Output the (X, Y) coordinate of the center of the cell containing the given text.  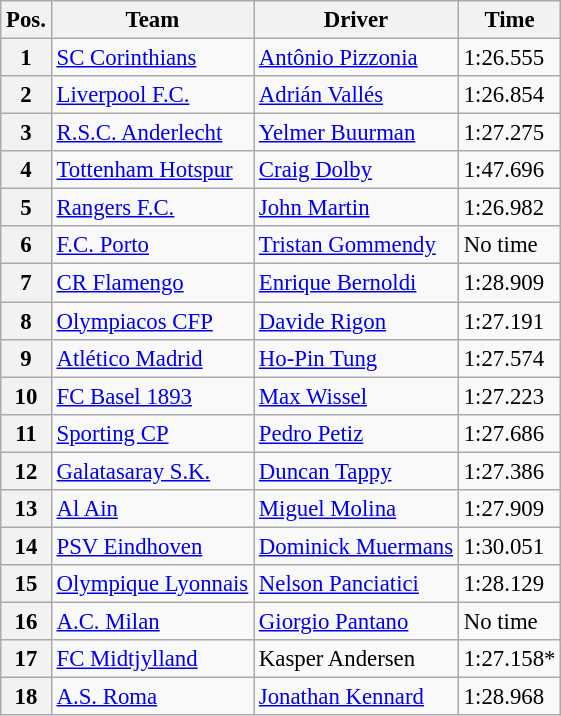
Enrique Bernoldi (356, 283)
Dominick Muermans (356, 546)
3 (26, 133)
2 (26, 95)
Pedro Petiz (356, 433)
Adrián Vallés (356, 95)
Olympiacos CFP (152, 321)
Kasper Andersen (356, 659)
4 (26, 170)
16 (26, 621)
A.S. Roma (152, 697)
Ho-Pin Tung (356, 358)
5 (26, 208)
PSV Eindhoven (152, 546)
Giorgio Pantano (356, 621)
Driver (356, 20)
1:27.158* (509, 659)
1:28.129 (509, 584)
1:27.386 (509, 471)
7 (26, 283)
1:27.909 (509, 509)
Sporting CP (152, 433)
8 (26, 321)
1:26.982 (509, 208)
Antônio Pizzonia (356, 58)
Duncan Tappy (356, 471)
Tristan Gommendy (356, 245)
Max Wissel (356, 396)
Olympique Lyonnais (152, 584)
Rangers F.C. (152, 208)
Atlético Madrid (152, 358)
14 (26, 546)
Galatasaray S.K. (152, 471)
Miguel Molina (356, 509)
CR Flamengo (152, 283)
1:27.574 (509, 358)
Tottenham Hotspur (152, 170)
A.C. Milan (152, 621)
Jonathan Kennard (356, 697)
Time (509, 20)
FC Midtjylland (152, 659)
10 (26, 396)
9 (26, 358)
1:30.051 (509, 546)
1:27.223 (509, 396)
Al Ain (152, 509)
Yelmer Buurman (356, 133)
1:26.854 (509, 95)
12 (26, 471)
1:26.555 (509, 58)
11 (26, 433)
18 (26, 697)
Davide Rigon (356, 321)
John Martin (356, 208)
13 (26, 509)
Pos. (26, 20)
SC Corinthians (152, 58)
Team (152, 20)
17 (26, 659)
1:28.968 (509, 697)
FC Basel 1893 (152, 396)
F.C. Porto (152, 245)
R.S.C. Anderlecht (152, 133)
15 (26, 584)
1:28.909 (509, 283)
1 (26, 58)
6 (26, 245)
Craig Dolby (356, 170)
Liverpool F.C. (152, 95)
1:47.696 (509, 170)
1:27.686 (509, 433)
Nelson Panciatici (356, 584)
1:27.191 (509, 321)
1:27.275 (509, 133)
